Determine the [X, Y] coordinate at the center of the cell enclosing the given text.  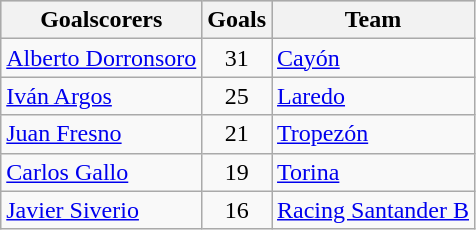
19 [237, 172]
Goalscorers [102, 20]
Torina [374, 172]
Javier Siverio [102, 210]
Juan Fresno [102, 134]
Carlos Gallo [102, 172]
21 [237, 134]
Laredo [374, 96]
25 [237, 96]
Iván Argos [102, 96]
Goals [237, 20]
Racing Santander B [374, 210]
Team [374, 20]
Alberto Dorronsoro [102, 58]
Tropezón [374, 134]
31 [237, 58]
16 [237, 210]
Cayón [374, 58]
